From the cell containing the given text, extract its center point as [X, Y] coordinate. 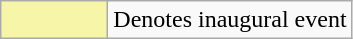
Denotes inaugural event [230, 20]
